Scan for the cell matching the given text and deliver its (X, Y) coordinate at center. 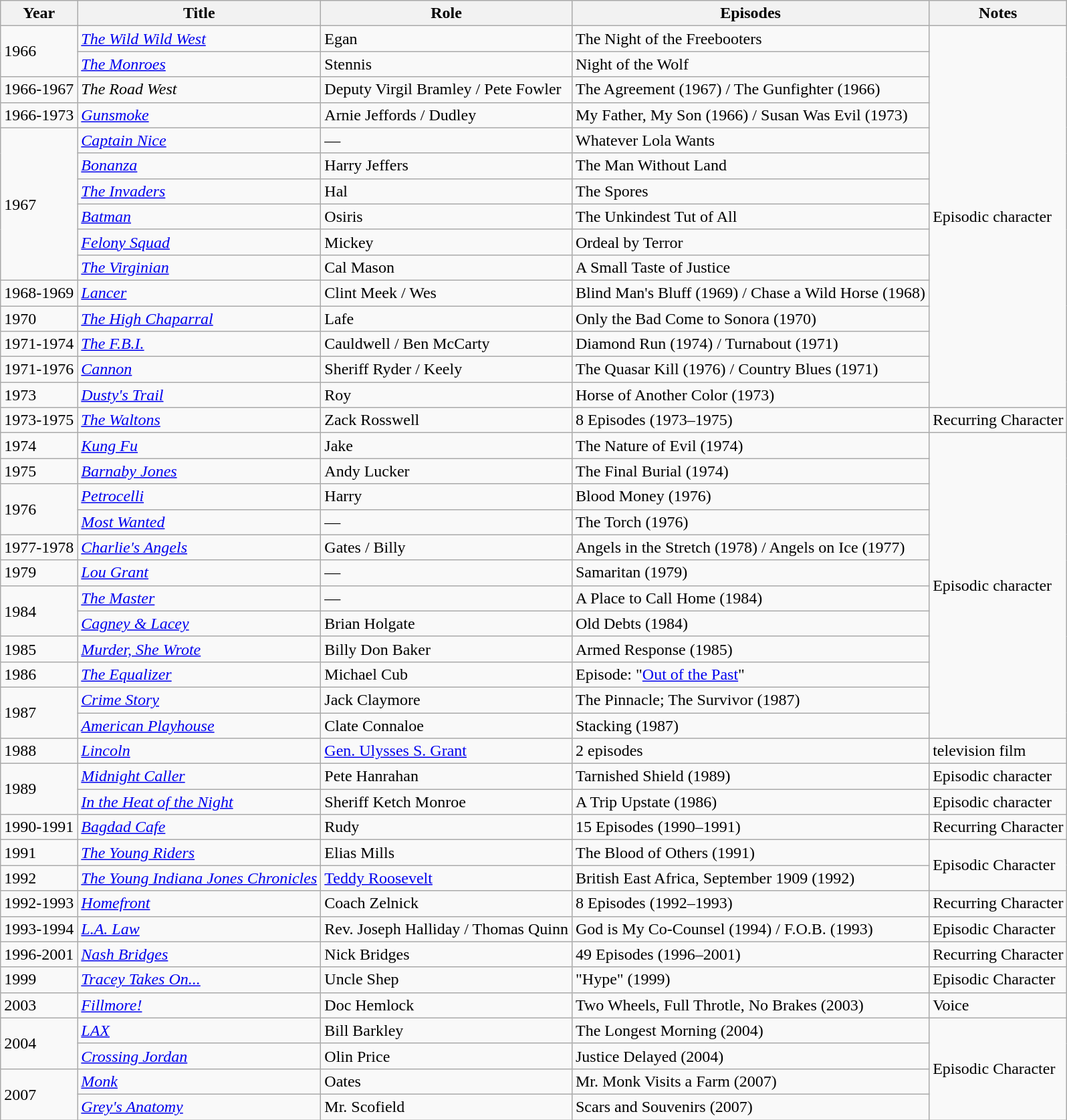
Voice (998, 1005)
Uncle Shep (447, 980)
Zack Rosswell (447, 420)
Tarnished Shield (1989) (750, 777)
Sheriff Ryder / Keely (447, 370)
Dusty's Trail (199, 395)
Bagdad Cafe (199, 827)
1990-1991 (39, 827)
Justice Delayed (2004) (750, 1056)
The Waltons (199, 420)
Cannon (199, 370)
Samaritan (1979) (750, 573)
Nash Bridges (199, 954)
The Blood of Others (1991) (750, 853)
1971-1976 (39, 370)
1988 (39, 751)
Only the Bad Come to Sonora (1970) (750, 319)
Michael Cub (447, 674)
Hal (447, 191)
Captain Nice (199, 140)
1966-1967 (39, 90)
1986 (39, 674)
Tracey Takes On... (199, 980)
The Pinnacle; The Survivor (1987) (750, 700)
Gates / Billy (447, 547)
Diamond Run (1974) / Turnabout (1971) (750, 344)
1993-1994 (39, 929)
The Night of the Freebooters (750, 39)
Two Wheels, Full Throtle, No Brakes (2003) (750, 1005)
Grey's Anatomy (199, 1107)
Cagney & Lacey (199, 623)
Murder, She Wrote (199, 649)
God is My Co-Counsel (1994) / F.O.B. (1993) (750, 929)
The F.B.I. (199, 344)
The Road West (199, 90)
49 Episodes (1996–2001) (750, 954)
The Master (199, 598)
Kung Fu (199, 446)
8 Episodes (1992–1993) (750, 903)
The High Chaparral (199, 319)
Harry (447, 497)
Bonanza (199, 166)
1973-1975 (39, 420)
1966 (39, 51)
Doc Hemlock (447, 1005)
My Father, My Son (1966) / Susan Was Evil (1973) (750, 115)
1975 (39, 471)
1979 (39, 573)
In the Heat of the Night (199, 802)
Lafe (447, 319)
Sheriff Ketch Monroe (447, 802)
1996-2001 (39, 954)
The Monroes (199, 64)
Mr. Scofield (447, 1107)
1999 (39, 980)
Gen. Ulysses S. Grant (447, 751)
Harry Jeffers (447, 166)
Roy (447, 395)
Ordeal by Terror (750, 242)
television film (998, 751)
The Longest Morning (2004) (750, 1030)
Blind Man's Bluff (1969) / Chase a Wild Horse (1968) (750, 293)
1984 (39, 611)
Brian Holgate (447, 623)
1971-1974 (39, 344)
Night of the Wolf (750, 64)
2003 (39, 1005)
Notes (998, 13)
1977-1978 (39, 547)
Crossing Jordan (199, 1056)
The Man Without Land (750, 166)
Jake (447, 446)
The Spores (750, 191)
A Place to Call Home (1984) (750, 598)
Rev. Joseph Halliday / Thomas Quinn (447, 929)
1976 (39, 509)
The Virginian (199, 267)
The Young Indiana Jones Chronicles (199, 878)
Stacking (1987) (750, 725)
2004 (39, 1043)
Bill Barkley (447, 1030)
A Trip Upstate (1986) (750, 802)
15 Episodes (1990–1991) (750, 827)
Olin Price (447, 1056)
1992-1993 (39, 903)
"Hype" (1999) (750, 980)
The Equalizer (199, 674)
The Torch (1976) (750, 522)
Mickey (447, 242)
Homefront (199, 903)
Petrocelli (199, 497)
Midnight Caller (199, 777)
Oates (447, 1081)
Teddy Roosevelt (447, 878)
Egan (447, 39)
Horse of Another Color (1973) (750, 395)
Gunsmoke (199, 115)
Armed Response (1985) (750, 649)
American Playhouse (199, 725)
Pete Hanrahan (447, 777)
Elias Mills (447, 853)
Title (199, 13)
Andy Lucker (447, 471)
Cal Mason (447, 267)
Arnie Jeffords / Dudley (447, 115)
Barnaby Jones (199, 471)
Role (447, 13)
Stennis (447, 64)
Deputy Virgil Bramley / Pete Fowler (447, 90)
1987 (39, 712)
1970 (39, 319)
Rudy (447, 827)
British East Africa, September 1909 (1992) (750, 878)
1992 (39, 878)
Cauldwell / Ben McCarty (447, 344)
Fillmore! (199, 1005)
1989 (39, 789)
Blood Money (1976) (750, 497)
1985 (39, 649)
Scars and Souvenirs (2007) (750, 1107)
Crime Story (199, 700)
The Young Riders (199, 853)
1991 (39, 853)
The Invaders (199, 191)
Jack Claymore (447, 700)
The Unkindest Tut of All (750, 217)
Billy Don Baker (447, 649)
Episodes (750, 13)
Charlie's Angels (199, 547)
Angels in the Stretch (1978) / Angels on Ice (1977) (750, 547)
Mr. Monk Visits a Farm (2007) (750, 1081)
1973 (39, 395)
Clint Meek / Wes (447, 293)
Batman (199, 217)
1968-1969 (39, 293)
A Small Taste of Justice (750, 267)
The Nature of Evil (1974) (750, 446)
2 episodes (750, 751)
Year (39, 13)
L.A. Law (199, 929)
8 Episodes (1973–1975) (750, 420)
Lincoln (199, 751)
Nick Bridges (447, 954)
The Final Burial (1974) (750, 471)
The Agreement (1967) / The Gunfighter (1966) (750, 90)
Monk (199, 1081)
2007 (39, 1094)
Lancer (199, 293)
Episode: "Out of the Past" (750, 674)
1966-1973 (39, 115)
The Wild Wild West (199, 39)
Osiris (447, 217)
LAX (199, 1030)
Old Debts (1984) (750, 623)
1967 (39, 204)
Whatever Lola Wants (750, 140)
The Quasar Kill (1976) / Country Blues (1971) (750, 370)
Felony Squad (199, 242)
Coach Zelnick (447, 903)
Most Wanted (199, 522)
1974 (39, 446)
Lou Grant (199, 573)
Clate Connaloe (447, 725)
